Identify which cell holds the provided text, then report its [x, y] central coordinate. 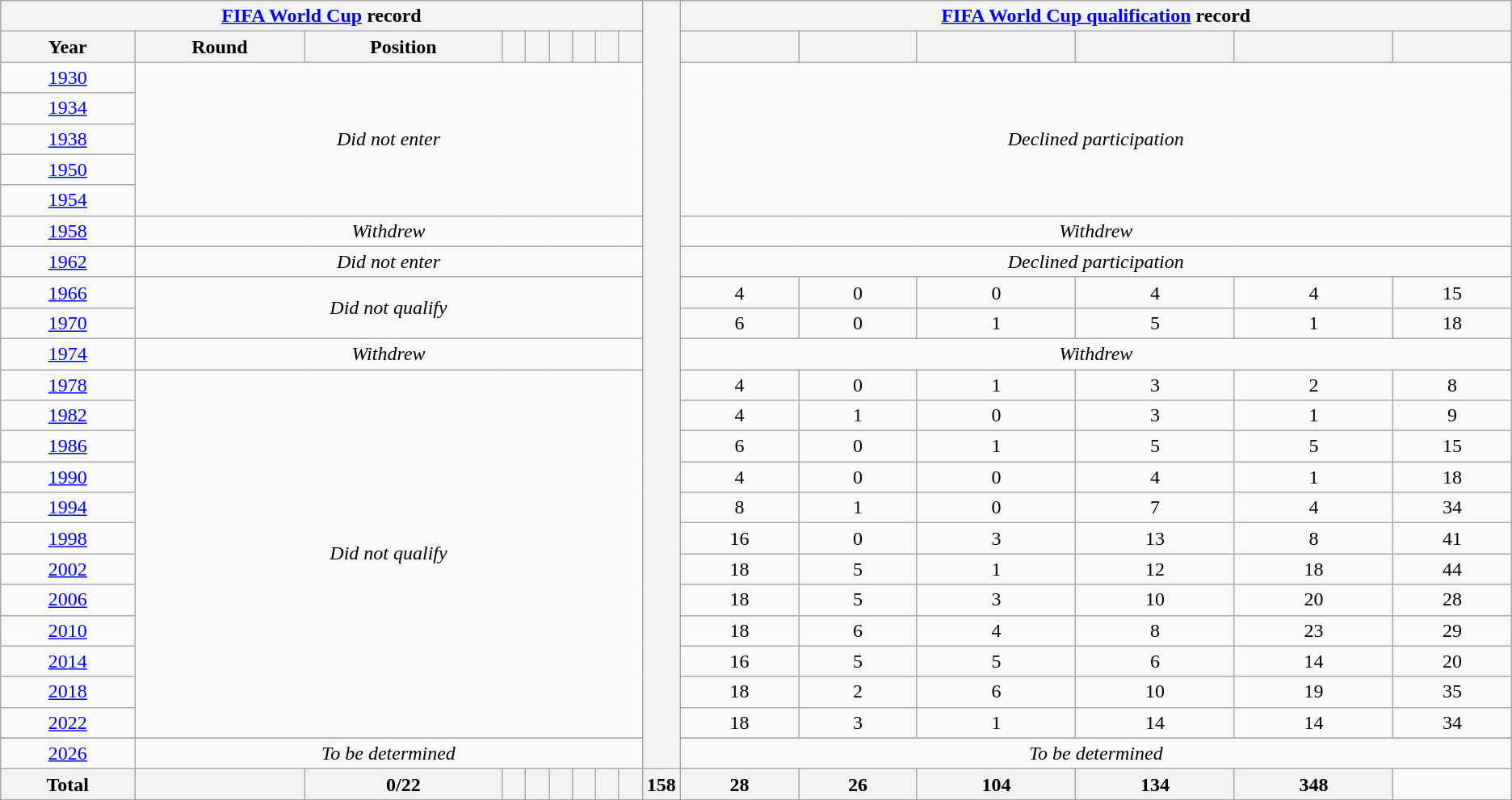
35 [1452, 692]
1994 [68, 508]
1954 [68, 200]
Total [68, 784]
19 [1313, 692]
1934 [68, 108]
1978 [68, 385]
26 [858, 784]
1950 [68, 170]
2026 [68, 753]
9 [1452, 416]
7 [1155, 508]
158 [661, 784]
2010 [68, 630]
2022 [68, 723]
134 [1155, 784]
1974 [68, 354]
1990 [68, 477]
Position [404, 47]
12 [1155, 569]
2014 [68, 661]
2002 [68, 569]
1998 [68, 538]
23 [1313, 630]
1938 [68, 139]
1966 [68, 292]
348 [1313, 784]
1930 [68, 77]
FIFA World Cup record [321, 16]
1958 [68, 231]
1986 [68, 446]
0/22 [404, 784]
29 [1452, 630]
Round [220, 47]
44 [1452, 569]
Year [68, 47]
1970 [68, 323]
104 [996, 784]
1962 [68, 262]
FIFA World Cup qualification record [1095, 16]
2018 [68, 692]
13 [1155, 538]
41 [1452, 538]
1982 [68, 416]
2006 [68, 600]
